From the cell containing the given text, extract its center point as (x, y) coordinate. 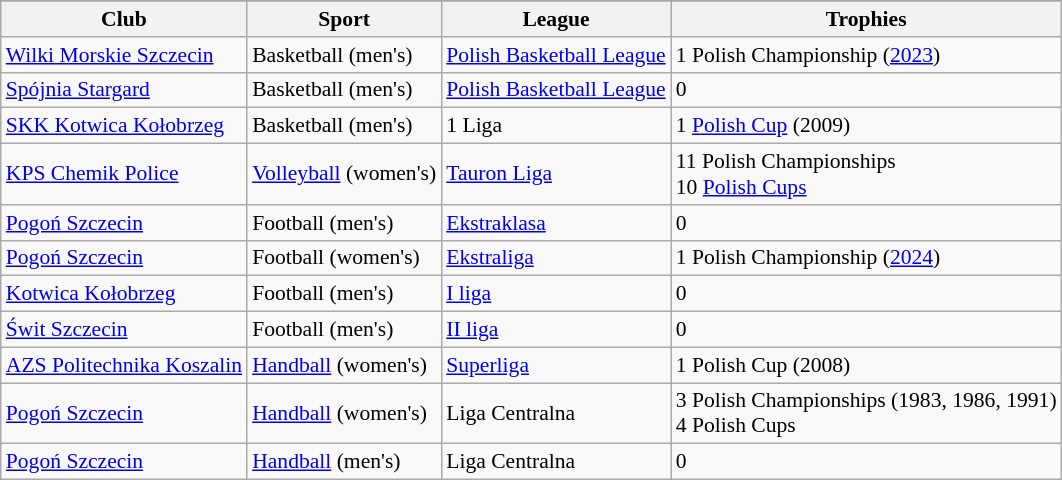
Club (124, 19)
KPS Chemik Police (124, 174)
1 Polish Cup (2008) (866, 365)
Superliga (556, 365)
3 Polish Championships (1983, 1986, 1991)4 Polish Cups (866, 414)
Trophies (866, 19)
League (556, 19)
I liga (556, 294)
Wilki Morskie Szczecin (124, 55)
AZS Politechnika Koszalin (124, 365)
II liga (556, 330)
SKK Kotwica Kołobrzeg (124, 126)
1 Polish Cup (2009) (866, 126)
Świt Szczecin (124, 330)
11 Polish Championships10 Polish Cups (866, 174)
1 Polish Championship (2023) (866, 55)
Tauron Liga (556, 174)
Sport (344, 19)
Handball (men's) (344, 462)
Volleyball (women's) (344, 174)
Kotwica Kołobrzeg (124, 294)
Football (women's) (344, 258)
Ekstraklasa (556, 223)
1 Polish Championship (2024) (866, 258)
Ekstraliga (556, 258)
1 Liga (556, 126)
Spójnia Stargard (124, 90)
